Provide the (x, y) coordinate of the cell's center where the given text is located.  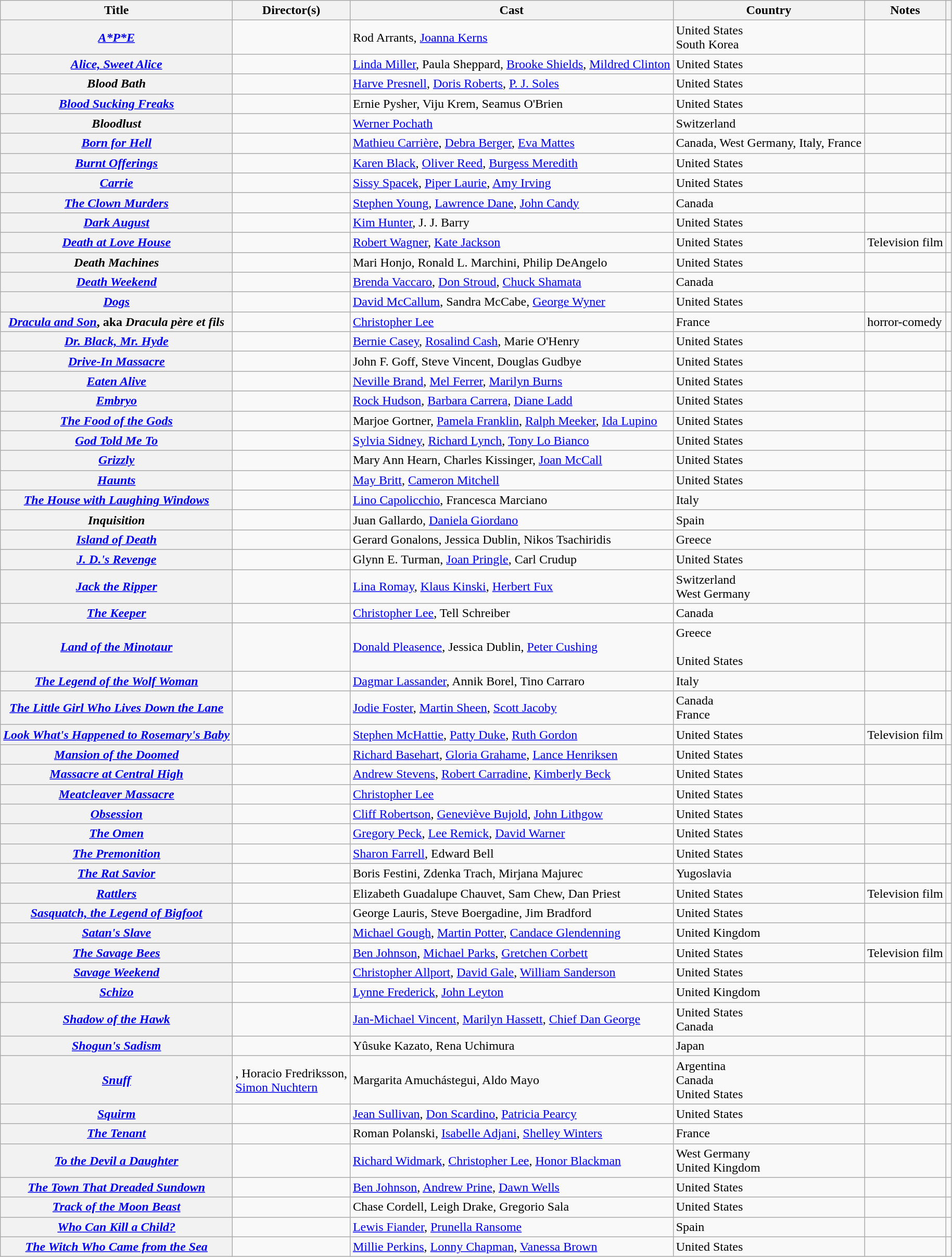
Juan Gallardo, Daniela Giordano (511, 520)
J. D.'s Revenge (117, 559)
Dark August (117, 222)
Sharon Farrell, Edward Bell (511, 853)
CanadaFrance (768, 708)
Lewis Fiander, Prunella Ransome (511, 1227)
Island of Death (117, 539)
Shadow of the Hawk (117, 1020)
Robert Wagner, Kate Jackson (511, 242)
Lina Romay, Klaus Kinski, Herbert Fux (511, 586)
Elizabeth Guadalupe Chauvet, Sam Chew, Dan Priest (511, 893)
Yugoslavia (768, 873)
Switzerland (768, 123)
Embryo (117, 401)
Donald Pleasence, Jessica Dublin, Peter Cushing (511, 647)
Michael Gough, Martin Potter, Candace Glendenning (511, 933)
United StatesSouth Korea (768, 37)
Christopher Allport, David Gale, William Sanderson (511, 973)
Track of the Moon Beast (117, 1207)
The Food of the Gods (117, 421)
Lino Capolicchio, Francesca Marciano (511, 500)
Chase Cordell, Leigh Drake, Gregorio Sala (511, 1207)
Christopher Lee, Tell Schreiber (511, 613)
Roman Polanski, Isabelle Adjani, Shelley Winters (511, 1134)
Title (117, 10)
Carrie (117, 183)
Schizo (117, 992)
Karen Black, Oliver Reed, Burgess Meredith (511, 163)
Yûsuke Kazato, Rena Uchimura (511, 1046)
Satan's Slave (117, 933)
Millie Perkins, Lonny Chapman, Vanessa Brown (511, 1247)
Bloodlust (117, 123)
John F. Goff, Steve Vincent, Douglas Gudbye (511, 361)
Jean Sullivan, Don Scardino, Patricia Pearcy (511, 1114)
A*P*E (117, 37)
Rattlers (117, 893)
Jack the Ripper (117, 586)
The House with Laughing Windows (117, 500)
Blood Bath (117, 84)
Burnt Offerings (117, 163)
Squirm (117, 1114)
Blood Sucking Freaks (117, 104)
Inquisition (117, 520)
Bernie Casey, Rosalind Cash, Marie O'Henry (511, 342)
Dr. Black, Mr. Hyde (117, 342)
Shogun's Sadism (117, 1046)
Haunts (117, 480)
Stephen Young, Lawrence Dane, John Candy (511, 203)
Dracula and Son, aka Dracula père et fils (117, 322)
To the Devil a Daughter (117, 1160)
Linda Miller, Paula Sheppard, Brooke Shields, Mildred Clinton (511, 64)
The Little Girl Who Lives Down the Lane (117, 708)
Look What's Happened to Rosemary's Baby (117, 735)
Rock Hudson, Barbara Carrera, Diane Ladd (511, 401)
George Lauris, Steve Boergadine, Jim Bradford (511, 913)
Drive-In Massacre (117, 361)
Sylvia Sidney, Richard Lynch, Tony Lo Bianco (511, 441)
Snuff (117, 1080)
Lynne Frederick, John Leyton (511, 992)
Who Can Kill a Child? (117, 1227)
Death Weekend (117, 282)
The Omen (117, 834)
Savage Weekend (117, 973)
, Horacio Fredriksson,Simon Nuchtern (291, 1080)
Gerard Gonalons, Jessica Dublin, Nikos Tsachiridis (511, 539)
The Premonition (117, 853)
Death Machines (117, 262)
Eaten Alive (117, 381)
Boris Festini, Zdenka Trach, Mirjana Majurec (511, 873)
horror-comedy (906, 322)
The Rat Savior (117, 873)
Andrew Stevens, Robert Carradine, Kimberly Beck (511, 774)
Notes (906, 10)
Sasquatch, the Legend of Bigfoot (117, 913)
Ben Johnson, Michael Parks, Gretchen Corbett (511, 952)
May Britt, Cameron Mitchell (511, 480)
The Clown Murders (117, 203)
Margarita Amuchástegui, Aldo Mayo (511, 1080)
The Town That Dreaded Sundown (117, 1187)
Gregory Peck, Lee Remick, David Warner (511, 834)
ArgentinaCanadaUnited States (768, 1080)
Greece (768, 539)
Cast (511, 10)
The Legend of the Wolf Woman (117, 681)
David McCallum, Sandra McCabe, George Wyner (511, 302)
Neville Brand, Mel Ferrer, Marilyn Burns (511, 381)
SwitzerlandWest Germany (768, 586)
Meatcleaver Massacre (117, 794)
The Tenant (117, 1134)
Jan-Michael Vincent, Marilyn Hassett, Chief Dan George (511, 1020)
Ben Johnson, Andrew Prine, Dawn Wells (511, 1187)
Land of the Minotaur (117, 647)
Werner Pochath (511, 123)
West GermanyUnited Kingdom (768, 1160)
God Told Me To (117, 441)
United StatesCanada (768, 1020)
Richard Widmark, Christopher Lee, Honor Blackman (511, 1160)
Stephen McHattie, Patty Duke, Ruth Gordon (511, 735)
Ernie Pysher, Viju Krem, Seamus O'Brien (511, 104)
Marjoe Gortner, Pamela Franklin, Ralph Meeker, Ida Lupino (511, 421)
Canada, West Germany, Italy, France (768, 143)
Dogs (117, 302)
Grizzly (117, 460)
Obsession (117, 814)
Dagmar Lassander, Annik Borel, Tino Carraro (511, 681)
Director(s) (291, 10)
The Keeper (117, 613)
The Witch Who Came from the Sea (117, 1247)
Sissy Spacek, Piper Laurie, Amy Irving (511, 183)
Rod Arrants, Joanna Kerns (511, 37)
Jodie Foster, Martin Sheen, Scott Jacoby (511, 708)
Massacre at Central High (117, 774)
The Savage Bees (117, 952)
GreeceUnited States (768, 647)
Mari Honjo, Ronald L. Marchini, Philip DeAngelo (511, 262)
Japan (768, 1046)
Glynn E. Turman, Joan Pringle, Carl Crudup (511, 559)
Richard Basehart, Gloria Grahame, Lance Henriksen (511, 755)
Cliff Robertson, Geneviève Bujold, John Lithgow (511, 814)
Country (768, 10)
Death at Love House (117, 242)
Alice, Sweet Alice (117, 64)
Harve Presnell, Doris Roberts, P. J. Soles (511, 84)
Kim Hunter, J. J. Barry (511, 222)
Born for Hell (117, 143)
Mathieu Carrière, Debra Berger, Eva Mattes (511, 143)
Mansion of the Doomed (117, 755)
Mary Ann Hearn, Charles Kissinger, Joan McCall (511, 460)
Brenda Vaccaro, Don Stroud, Chuck Shamata (511, 282)
